Return the [x, y] coordinate for the center point of the cell that contains the specified text.  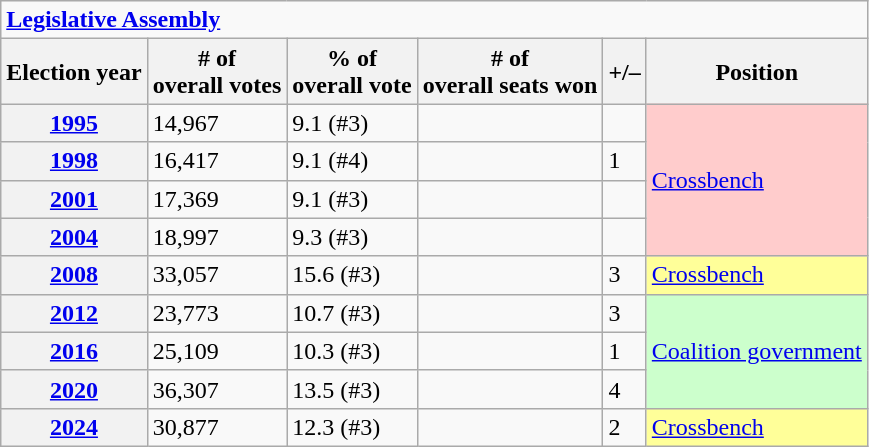
36,307 [217, 389]
Position [756, 72]
33,057 [217, 275]
14,967 [217, 123]
16,417 [217, 161]
18,997 [217, 237]
10.7 (#3) [352, 313]
2012 [74, 313]
% ofoverall vote [352, 72]
+/– [624, 72]
# ofoverall votes [217, 72]
1998 [74, 161]
2008 [74, 275]
2016 [74, 351]
30,877 [217, 427]
Legislative Assembly [434, 20]
23,773 [217, 313]
13.5 (#3) [352, 389]
2001 [74, 199]
25,109 [217, 351]
15.6 (#3) [352, 275]
2 [624, 427]
10.3 (#3) [352, 351]
Coalition government [756, 351]
2024 [74, 427]
17,369 [217, 199]
2004 [74, 237]
1995 [74, 123]
12.3 (#3) [352, 427]
9.1 (#4) [352, 161]
2020 [74, 389]
9.3 (#3) [352, 237]
4 [624, 389]
Election year [74, 72]
# ofoverall seats won [510, 72]
